Extract the [X, Y] coordinate from the center of the cell holding the provided text.  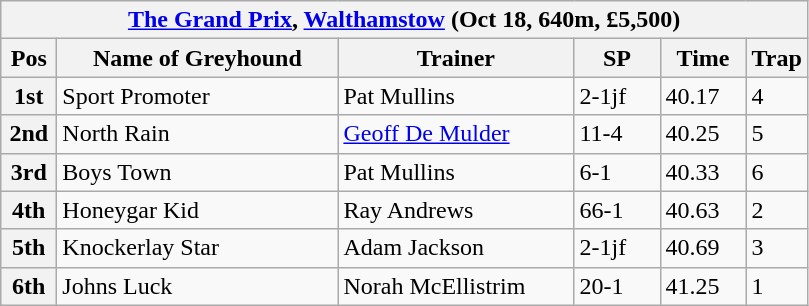
Knockerlay Star [198, 248]
2 [776, 210]
5 [776, 134]
Ray Andrews [456, 210]
40.69 [703, 248]
40.25 [703, 134]
40.17 [703, 96]
6th [29, 286]
40.63 [703, 210]
1st [29, 96]
3rd [29, 172]
3 [776, 248]
SP [617, 58]
11-4 [617, 134]
Norah McEllistrim [456, 286]
Sport Promoter [198, 96]
40.33 [703, 172]
6 [776, 172]
Name of Greyhound [198, 58]
Pos [29, 58]
Johns Luck [198, 286]
The Grand Prix, Walthamstow (Oct 18, 640m, £5,500) [404, 20]
1 [776, 286]
5th [29, 248]
Trap [776, 58]
6-1 [617, 172]
Geoff De Mulder [456, 134]
2nd [29, 134]
Boys Town [198, 172]
Adam Jackson [456, 248]
4th [29, 210]
4 [776, 96]
Trainer [456, 58]
41.25 [703, 286]
Honeygar Kid [198, 210]
20-1 [617, 286]
North Rain [198, 134]
Time [703, 58]
66-1 [617, 210]
